Return the [x, y] coordinate for the center point of the cell that contains the specified text.  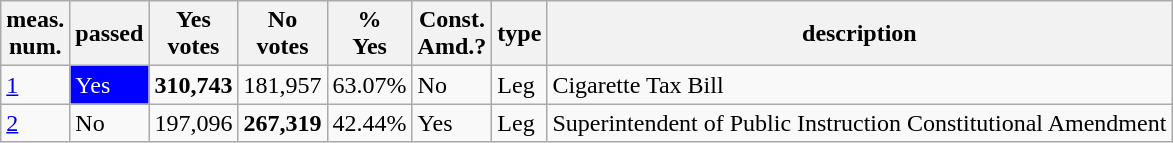
type [520, 34]
181,957 [282, 85]
2 [36, 123]
passed [110, 34]
Cigarette Tax Bill [860, 85]
Const.Amd.? [452, 34]
1 [36, 85]
267,319 [282, 123]
Novotes [282, 34]
%Yes [370, 34]
description [860, 34]
310,743 [194, 85]
Superintendent of Public Instruction Constitutional Amendment [860, 123]
63.07% [370, 85]
meas.num. [36, 34]
42.44% [370, 123]
197,096 [194, 123]
Yesvotes [194, 34]
